Scan for the cell matching the given text and deliver its (x, y) coordinate at center. 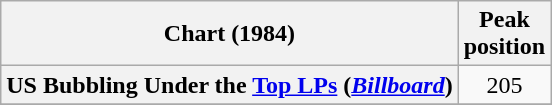
Chart (1984) (230, 34)
205 (504, 85)
Peak position (504, 34)
US Bubbling Under the Top LPs (Billboard) (230, 85)
